Output the (x, y) coordinate of the center of the cell containing the given text.  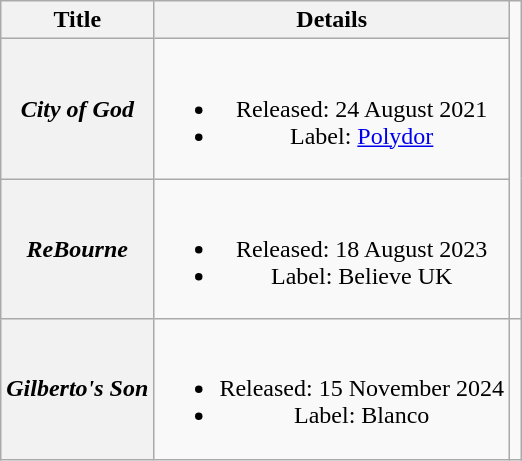
City of God (78, 109)
Released: 18 August 2023Label: Believe UK (332, 249)
Released: 15 November 2024Label: Blanco (332, 389)
Details (332, 20)
ReBourne (78, 249)
Gilberto's Son (78, 389)
Title (78, 20)
Released: 24 August 2021Label: Polydor (332, 109)
